Detect which cell encompasses the target text, then output its [x, y] center coordinate. 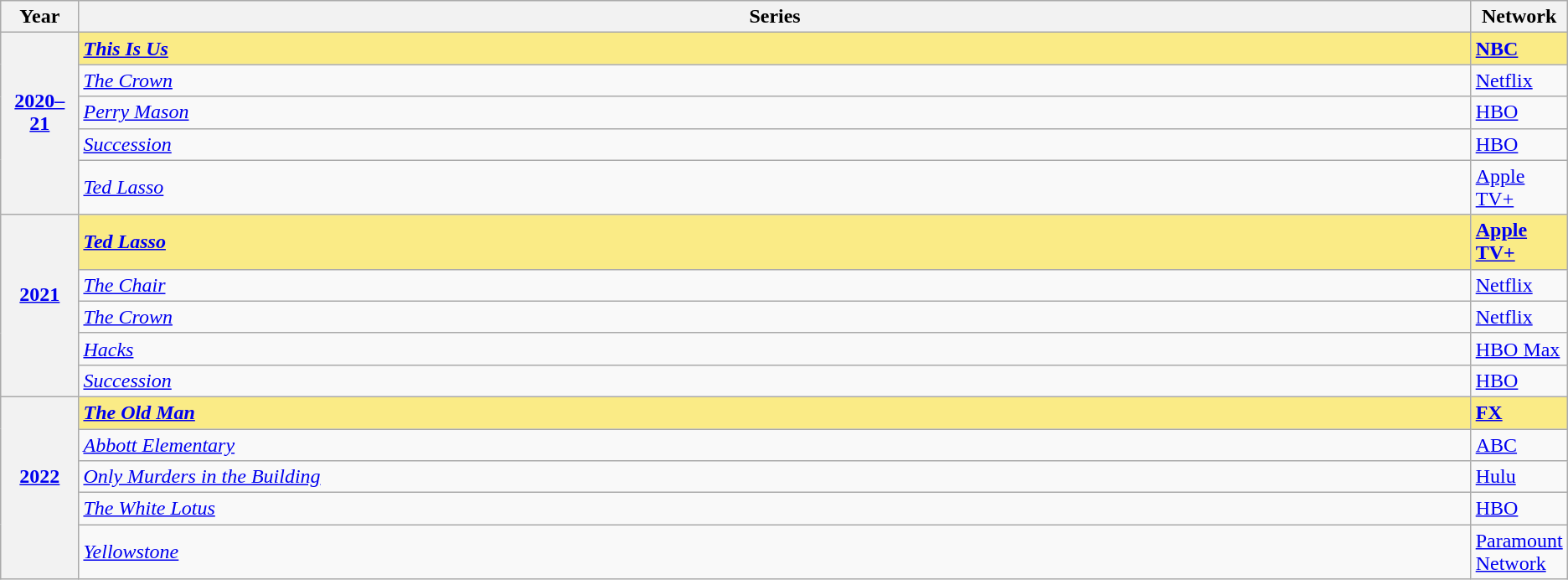
2021 [40, 305]
This Is Us [775, 49]
Paramount Network [1519, 552]
The Chair [775, 285]
Hacks [775, 349]
Yellowstone [775, 552]
Series [775, 17]
Year [40, 17]
NBC [1519, 49]
Abbott Elementary [775, 445]
2022 [40, 488]
2020–21 [40, 124]
Hulu [1519, 477]
The White Lotus [775, 509]
Network [1519, 17]
Only Murders in the Building [775, 477]
FX [1519, 412]
Perry Mason [775, 112]
The Old Man [775, 412]
HBO Max [1519, 349]
ABC [1519, 445]
